Locate the cell with the specified text and output its [x, y] center coordinate. 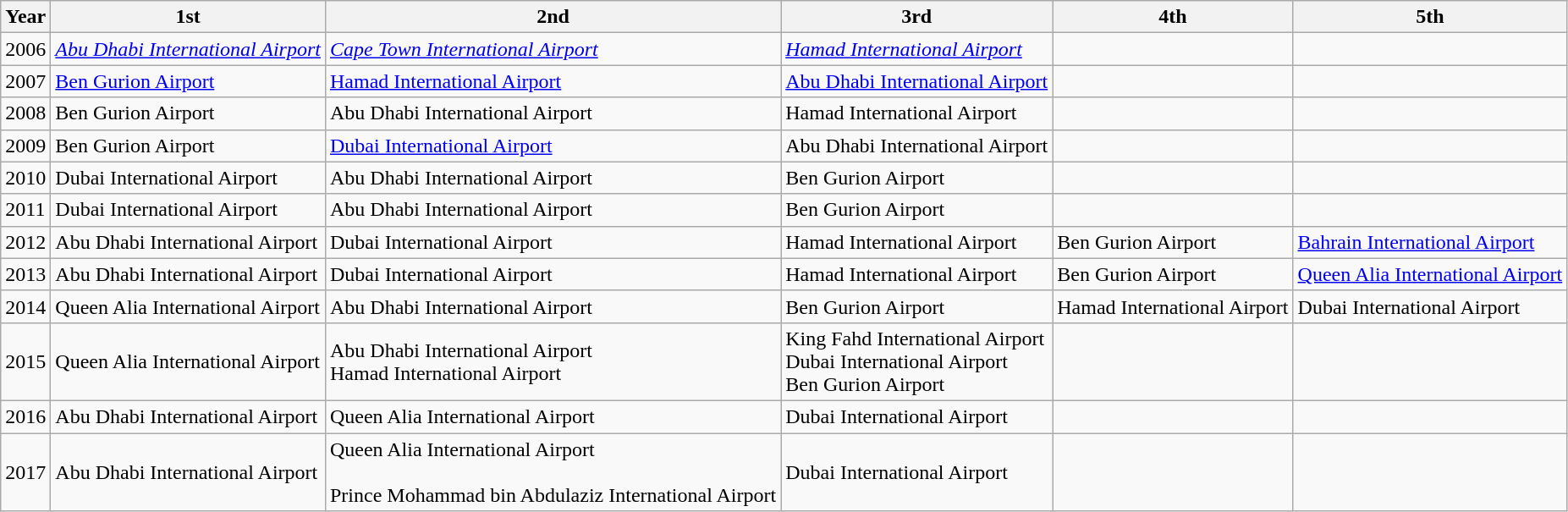
2006 [25, 49]
2015 [25, 361]
Queen Alia International Airport Prince Mohammad bin Abdulaziz International Airport [553, 472]
3rd [917, 17]
King Fahd International Airport Dubai International Airport Ben Gurion Airport [917, 361]
2017 [25, 472]
2008 [25, 113]
Year [25, 17]
Bahrain International Airport [1430, 242]
1st [188, 17]
2nd [553, 17]
2013 [25, 274]
2014 [25, 306]
2011 [25, 210]
2012 [25, 242]
2016 [25, 416]
2009 [25, 146]
4th [1173, 17]
Cape Town International Airport [553, 49]
Abu Dhabi International Airport Hamad International Airport [553, 361]
5th [1430, 17]
2010 [25, 178]
2007 [25, 81]
